Pinpoint the cell where the given text exists, returning its [x, y] midpoint coordinate. 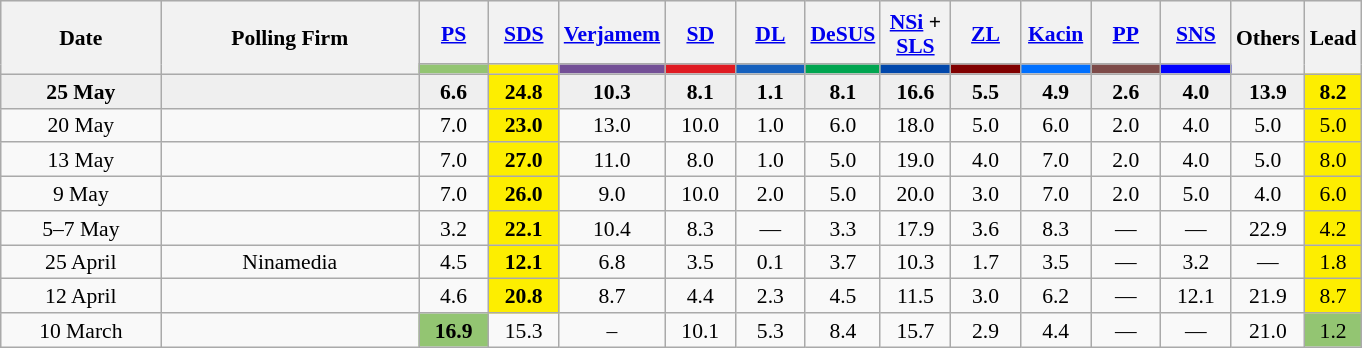
2.9 [985, 330]
Verjamem [612, 32]
Others [1268, 38]
11.5 [915, 296]
Kacin [1056, 32]
Lead [1334, 38]
SDS [524, 32]
3.3 [842, 228]
20.8 [524, 296]
9 May [81, 194]
25 April [81, 262]
9.0 [612, 194]
1.7 [985, 262]
PS [453, 32]
0.1 [770, 262]
17.9 [915, 228]
Date [81, 38]
4.6 [453, 296]
2.6 [1126, 91]
Polling Firm [290, 38]
6.8 [612, 262]
1.2 [1334, 330]
21.0 [1268, 330]
22.9 [1268, 228]
13 May [81, 160]
13.9 [1268, 91]
8.2 [1334, 91]
15.3 [524, 330]
SD [700, 32]
27.0 [524, 160]
12 April [81, 296]
6.2 [1056, 296]
23.0 [524, 125]
20.0 [915, 194]
5.5 [985, 91]
13.0 [612, 125]
16.9 [453, 330]
3.7 [842, 262]
11.0 [612, 160]
2.3 [770, 296]
26.0 [524, 194]
5.3 [770, 330]
ZL [985, 32]
20 May [81, 125]
10.1 [700, 330]
1.1 [770, 91]
18.0 [915, 125]
19.0 [915, 160]
DL [770, 32]
NSi + SLS [915, 32]
8.4 [842, 330]
4.2 [1334, 228]
PP [1126, 32]
– [612, 330]
6.6 [453, 91]
24.8 [524, 91]
15.7 [915, 330]
10.4 [612, 228]
3.6 [985, 228]
DeSUS [842, 32]
25 May [81, 91]
4.9 [1056, 91]
SNS [1196, 32]
5–7 May [81, 228]
1.8 [1334, 262]
16.6 [915, 91]
21.9 [1268, 296]
Ninamedia [290, 262]
22.1 [524, 228]
10 March [81, 330]
